Detect which cell encompasses the target text, then output its [x, y] center coordinate. 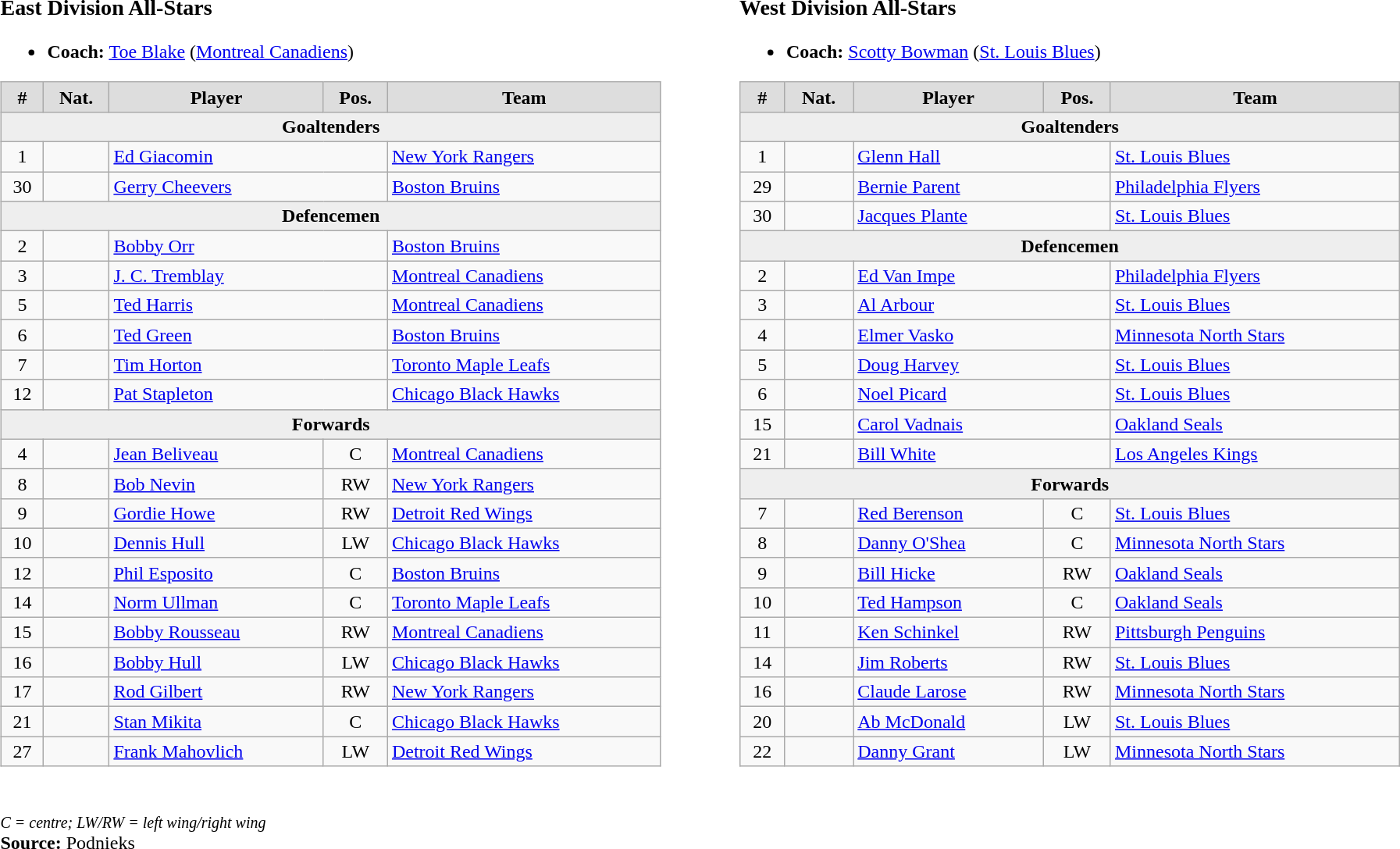
Bill White [982, 454]
Ken Schinkel [949, 633]
Danny Grant [949, 751]
Doug Harvey [982, 365]
Phil Esposito [216, 573]
Ted Green [248, 335]
Carol Vadnais [982, 424]
Bobby Orr [248, 246]
Bill Hicke [949, 573]
Glenn Hall [982, 157]
Frank Mahovlich [216, 751]
27 [22, 751]
Gordie Howe [216, 513]
Bobby Hull [216, 662]
29 [762, 187]
Ab McDonald [949, 722]
Bernie Parent [982, 187]
Ed Van Impe [982, 276]
J. C. Tremblay [248, 276]
11 [762, 633]
Noel Picard [982, 394]
Bob Nevin [216, 483]
Ted Harris [248, 305]
17 [22, 692]
Tim Horton [248, 365]
Jean Beliveau [216, 454]
Pat Stapleton [248, 394]
Red Berenson [949, 513]
Jacques Plante [982, 216]
Pittsburgh Penguins [1255, 633]
20 [762, 722]
Norm Ullman [216, 602]
Al Arbour [982, 305]
Rod Gilbert [216, 692]
Ed Giacomin [248, 157]
Dennis Hull [216, 543]
Stan Mikita [216, 722]
Gerry Cheevers [248, 187]
Bobby Rousseau [216, 633]
Danny O'Shea [949, 543]
Elmer Vasko [982, 335]
Claude Larose [949, 692]
Los Angeles Kings [1255, 454]
Ted Hampson [949, 602]
22 [762, 751]
Jim Roberts [949, 662]
